For the text-containing cell, return its midpoint in [x, y] coordinate format. 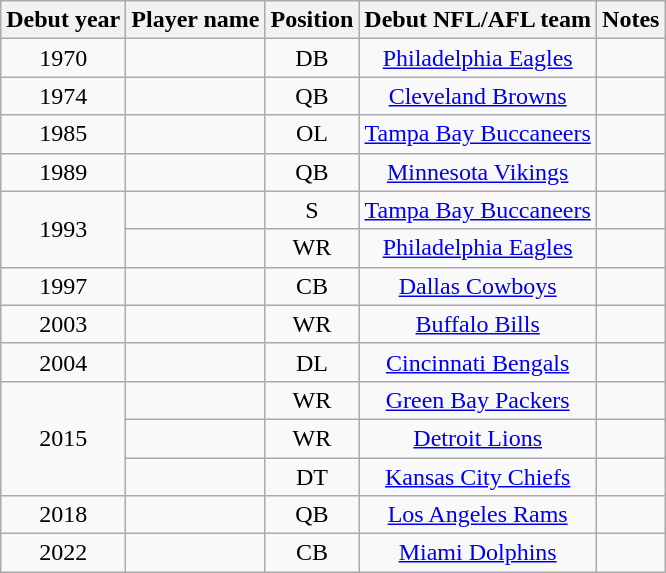
Cleveland Browns [478, 96]
Notes [631, 20]
1970 [64, 58]
Los Angeles Rams [478, 515]
S [312, 210]
2015 [64, 438]
1985 [64, 134]
1989 [64, 172]
DL [312, 362]
1974 [64, 96]
Green Bay Packers [478, 400]
Debut NFL/AFL team [478, 20]
2018 [64, 515]
1997 [64, 286]
Kansas City Chiefs [478, 477]
Dallas Cowboys [478, 286]
Debut year [64, 20]
2022 [64, 553]
Miami Dolphins [478, 553]
DT [312, 477]
Cincinnati Bengals [478, 362]
2004 [64, 362]
1993 [64, 229]
Position [312, 20]
Buffalo Bills [478, 324]
DB [312, 58]
Minnesota Vikings [478, 172]
Detroit Lions [478, 438]
OL [312, 134]
2003 [64, 324]
Player name [196, 20]
